Capture the cell that displays the provided text and extract its [X, Y] central coordinate. 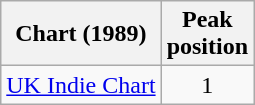
Peakposition [207, 34]
Chart (1989) [81, 34]
1 [207, 85]
UK Indie Chart [81, 85]
